Detect which cell encompasses the target text, then output its (X, Y) center coordinate. 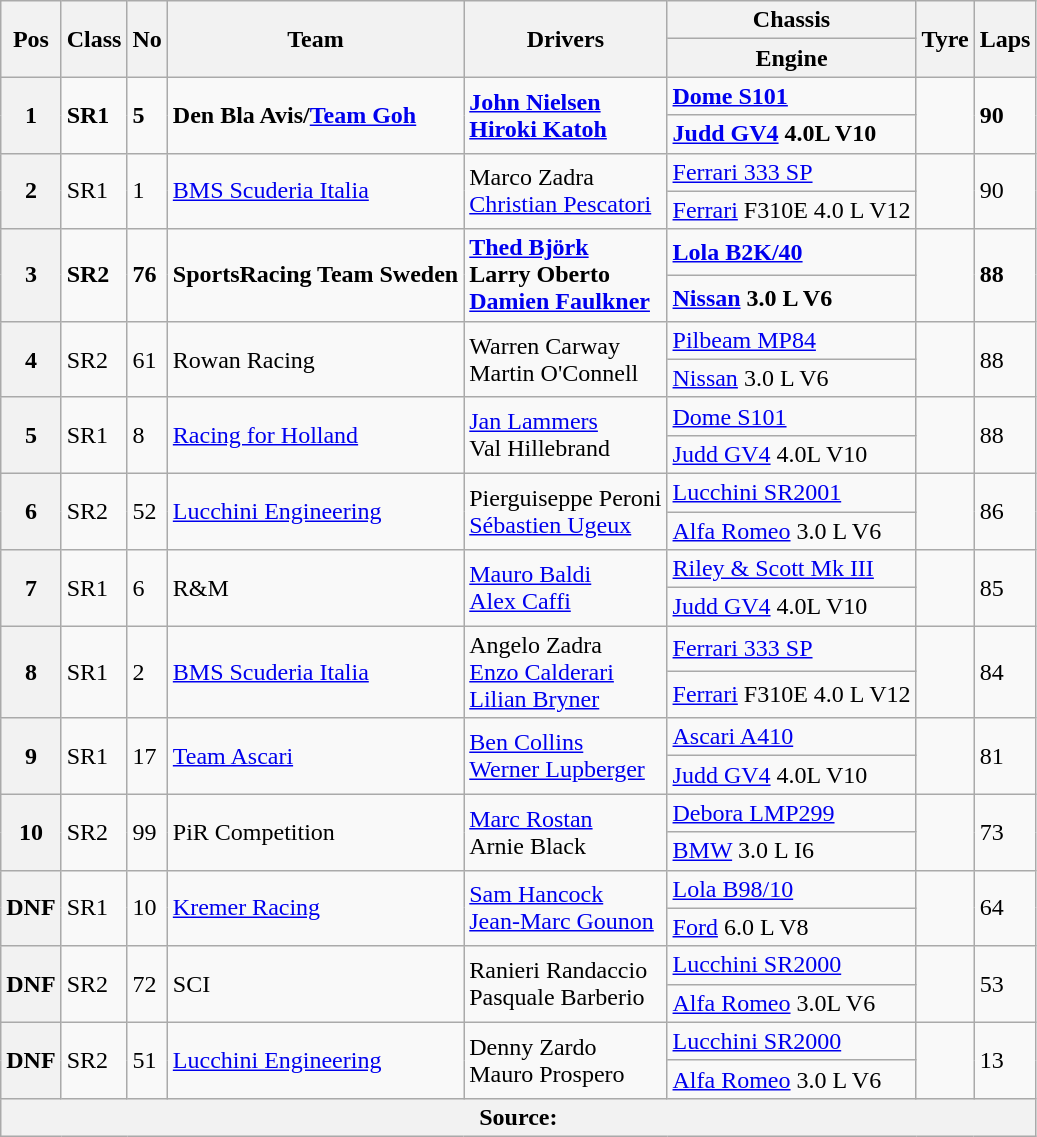
Jan Lammers Val Hillebrand (566, 435)
84 (1005, 672)
Pos (31, 39)
Sam Hancock Jean-Marc Gounon (566, 908)
73 (1005, 832)
Engine (792, 58)
BMW 3.0 L I6 (792, 851)
Angelo Zadra Enzo Calderari Lilian Bryner (566, 672)
4 (31, 359)
PiR Competition (315, 832)
64 (1005, 908)
52 (147, 511)
Den Bla Avis/Team Goh (315, 115)
No (147, 39)
Rowan Racing (315, 359)
85 (1005, 588)
99 (147, 832)
Marc Rostan Arnie Black (566, 832)
Thed Björk Larry Oberto Damien Faulkner (566, 275)
Kremer Racing (315, 908)
Riley & Scott Mk III (792, 569)
9 (31, 756)
SCI (315, 984)
53 (1005, 984)
Lola B2K/40 (792, 252)
Team (315, 39)
Denny Zardo Mauro Prospero (566, 1060)
76 (147, 275)
Ford 6.0 L V8 (792, 927)
Ranieri Randaccio Pasquale Barberio (566, 984)
Lola B98/10 (792, 889)
Debora LMP299 (792, 813)
3 (31, 275)
Laps (1005, 39)
Racing for Holland (315, 435)
Ascari A410 (792, 737)
Class (94, 39)
SportsRacing Team Sweden (315, 275)
Source: (518, 1117)
72 (147, 984)
Alfa Romeo 3.0L V6 (792, 1003)
Pilbeam MP84 (792, 340)
Chassis (792, 20)
R&M (315, 588)
Warren Carway Martin O'Connell (566, 359)
John Nielsen Hiroki Katoh (566, 115)
Team Ascari (315, 756)
51 (147, 1060)
Ben Collins Werner Lupberger (566, 756)
61 (147, 359)
86 (1005, 511)
Marco Zadra Christian Pescatori (566, 191)
Drivers (566, 39)
Mauro Baldi Alex Caffi (566, 588)
13 (1005, 1060)
Tyre (945, 39)
17 (147, 756)
7 (31, 588)
Lucchini SR2001 (792, 492)
81 (1005, 756)
Pierguiseppe Peroni Sébastien Ugeux (566, 511)
